Capture the cell that displays the provided text and extract its (x, y) central coordinate. 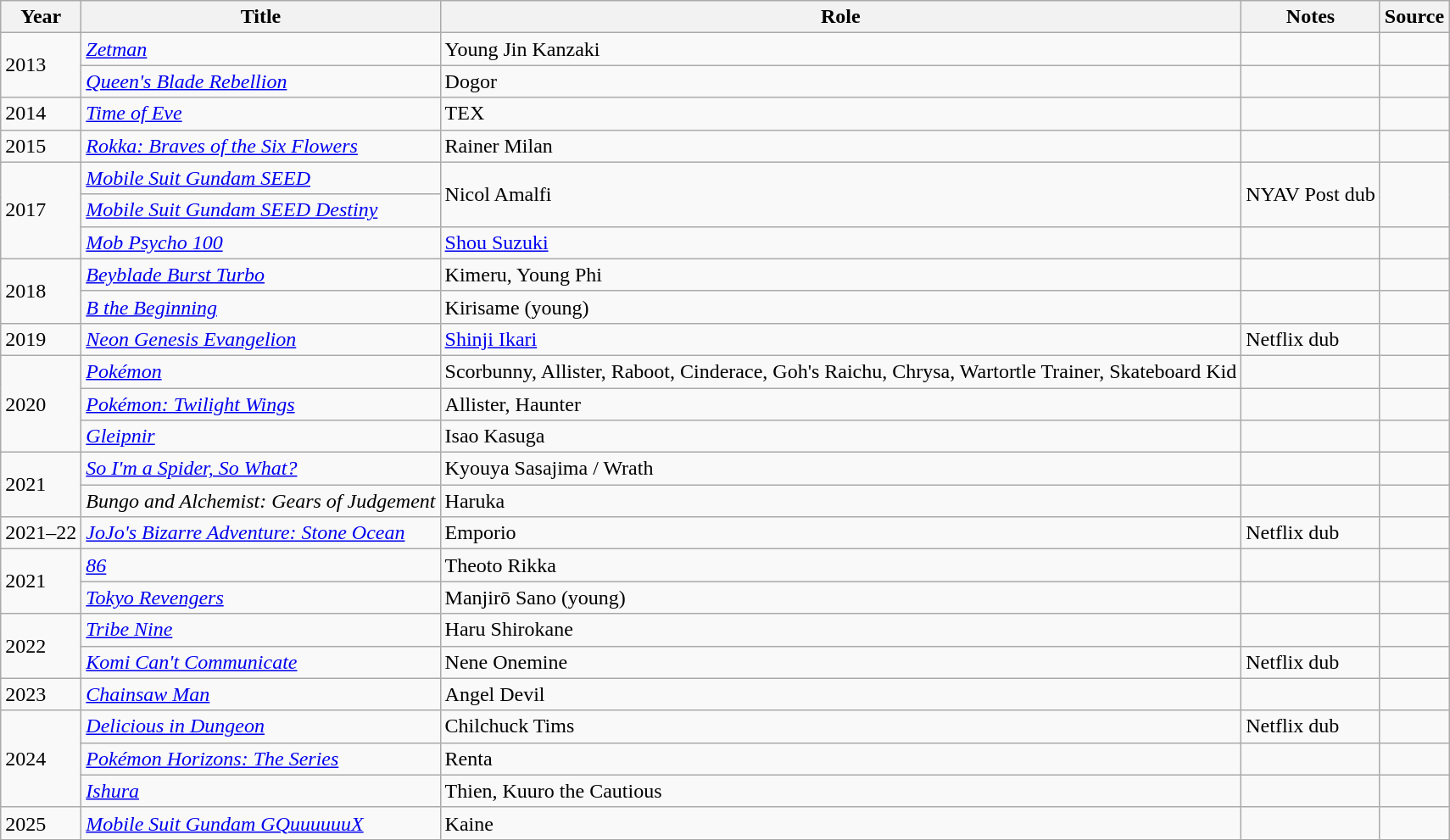
Neon Genesis Evangelion (261, 339)
Bungo and Alchemist: Gears of Judgement (261, 501)
Time of Eve (261, 114)
Tokyo Revengers (261, 598)
2013 (41, 65)
Rokka: Braves of the Six Flowers (261, 146)
Komi Can't Communicate (261, 662)
B the Beginning (261, 307)
2017 (41, 210)
Kirisame (young) (841, 307)
2025 (41, 823)
2021–22 (41, 533)
2019 (41, 339)
Notes (1311, 17)
Year (41, 17)
2015 (41, 146)
Haruka (841, 501)
Dogor (841, 81)
2024 (41, 759)
Rainer Milan (841, 146)
Gleipnir (261, 437)
Chainsaw Man (261, 694)
Nicol Amalfi (841, 194)
Tribe Nine (261, 630)
Pokémon Horizons: The Series (261, 759)
Role (841, 17)
JoJo's Bizarre Adventure: Stone Ocean (261, 533)
Pokémon (261, 371)
Thien, Kuuro the Cautious (841, 791)
So I'm a Spider, So What? (261, 469)
Manjirō Sano (young) (841, 598)
Shou Suzuki (841, 242)
Beyblade Burst Turbo (261, 275)
Renta (841, 759)
Nene Onemine (841, 662)
NYAV Post dub (1311, 194)
Allister, Haunter (841, 404)
Ishura (261, 791)
Haru Shirokane (841, 630)
Source (1414, 17)
86 (261, 565)
Mob Psycho 100 (261, 242)
Angel Devil (841, 694)
2020 (41, 403)
2014 (41, 114)
Title (261, 17)
2018 (41, 291)
2023 (41, 694)
Kaine (841, 823)
Isao Kasuga (841, 437)
Zetman (261, 49)
Mobile Suit Gundam SEED Destiny (261, 210)
Scorbunny, Allister, Raboot, Cinderace, Goh's Raichu, Chrysa, Wartortle Trainer, Skateboard Kid (841, 371)
Mobile Suit Gundam SEED (261, 178)
Queen's Blade Rebellion (261, 81)
Young Jin Kanzaki (841, 49)
Theoto Rikka (841, 565)
Chilchuck Tims (841, 726)
Mobile Suit Gundam GQuuuuuuX (261, 823)
Kyouya Sasajima / Wrath (841, 469)
Shinji Ikari (841, 339)
Kimeru, Young Phi (841, 275)
2022 (41, 646)
Emporio (841, 533)
TEX (841, 114)
Pokémon: Twilight Wings (261, 404)
Delicious in Dungeon (261, 726)
